Provide the [X, Y] coordinate of the cell's center where the given text is located.  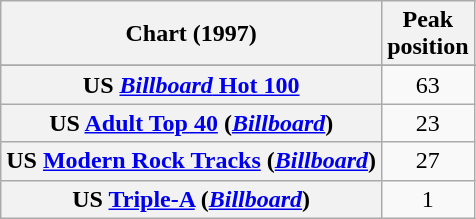
23 [428, 123]
27 [428, 161]
US Adult Top 40 (Billboard) [192, 123]
US Modern Rock Tracks (Billboard) [192, 161]
Chart (1997) [192, 34]
US Billboard Hot 100 [192, 85]
US Triple-A (Billboard) [192, 199]
63 [428, 85]
Peakposition [428, 34]
1 [428, 199]
